Identify which cell holds the provided text, then report its (X, Y) central coordinate. 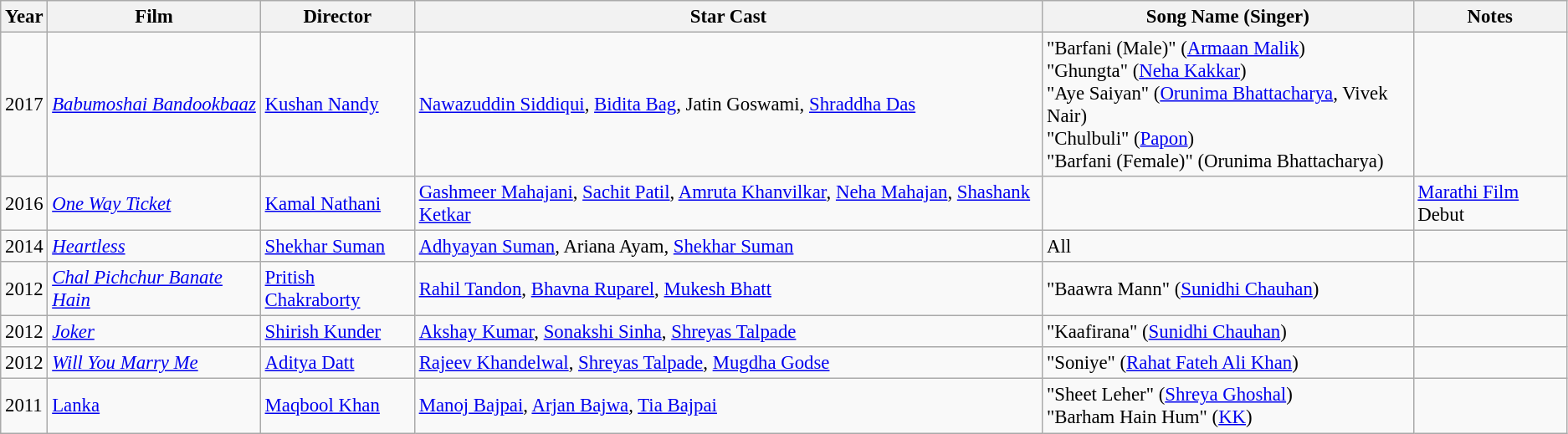
2016 (24, 204)
Manoj Bajpai, Arjan Bajwa, Tia Bajpai (728, 406)
"Sheet Leher" (Shreya Ghoshal)"Barham Hain Hum" (KK) (1228, 406)
Song Name (Singer) (1228, 17)
Year (24, 17)
Nawazuddin Siddiqui, Bidita Bag, Jatin Goswami, Shraddha Das (728, 105)
Akshay Kumar, Sonakshi Sinha, Shreyas Talpade (728, 332)
2014 (24, 247)
Chal Pichchur Banate Hain (154, 289)
Will You Marry Me (154, 364)
Joker (154, 332)
All (1228, 247)
Lanka (154, 406)
Babumoshai Bandookbaaz (154, 105)
Maqbool Khan (337, 406)
Shirish Kunder (337, 332)
Notes (1489, 17)
Aditya Datt (337, 364)
Kamal Nathani (337, 204)
Film (154, 17)
2017 (24, 105)
Shekhar Suman (337, 247)
"Kaafirana" (Sunidhi Chauhan) (1228, 332)
Rahil Tandon, Bhavna Ruparel, Mukesh Bhatt (728, 289)
Pritish Chakraborty (337, 289)
Kushan Nandy (337, 105)
Gashmeer Mahajani, Sachit Patil, Amruta Khanvilkar, Neha Mahajan, Shashank Ketkar (728, 204)
Marathi Film Debut (1489, 204)
One Way Ticket (154, 204)
"Soniye" (Rahat Fateh Ali Khan) (1228, 364)
Star Cast (728, 17)
Adhyayan Suman, Ariana Ayam, Shekhar Suman (728, 247)
Rajeev Khandelwal, Shreyas Talpade, Mugdha Godse (728, 364)
Director (337, 17)
Heartless (154, 247)
"Baawra Mann" (Sunidhi Chauhan) (1228, 289)
2011 (24, 406)
